Return (X, Y) of the center of cell containing provided text 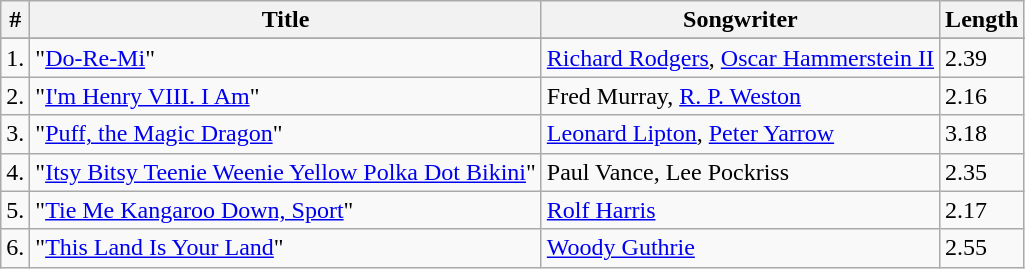
2.17 (982, 210)
Woody Guthrie (740, 248)
4. (16, 172)
"Do-Re-Mi" (286, 58)
"This Land Is Your Land" (286, 248)
Leonard Lipton, Peter Yarrow (740, 134)
2.35 (982, 172)
6. (16, 248)
Rolf Harris (740, 210)
5. (16, 210)
Richard Rodgers, Oscar Hammerstein II (740, 58)
2. (16, 96)
2.16 (982, 96)
"I'm Henry VIII. I Am" (286, 96)
"Itsy Bitsy Teenie Weenie Yellow Polka Dot Bikini" (286, 172)
"Tie Me Kangaroo Down, Sport" (286, 210)
Paul Vance, Lee Pockriss (740, 172)
3.18 (982, 134)
3. (16, 134)
# (16, 20)
2.39 (982, 58)
2.55 (982, 248)
"Puff, the Magic Dragon" (286, 134)
Songwriter (740, 20)
Fred Murray, R. P. Weston (740, 96)
Length (982, 20)
Title (286, 20)
1. (16, 58)
